Provide the (x, y) coordinate of the cell's center where the given text is located.  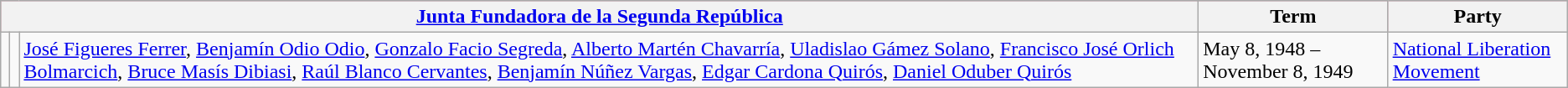
Term (1293, 17)
Junta Fundadora de la Segunda República (600, 17)
Party (1478, 17)
May 8, 1948 – November 8, 1949 (1293, 60)
National Liberation Movement (1478, 60)
